Return [X, Y] of the center of cell containing provided text 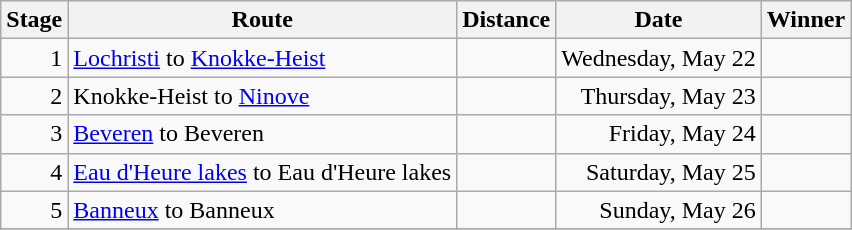
Route [262, 20]
Banneux to Banneux [262, 210]
5 [34, 210]
Eau d'Heure lakes to Eau d'Heure lakes [262, 172]
Distance [506, 20]
1 [34, 58]
Sunday, May 26 [659, 210]
Beveren to Beveren [262, 134]
Friday, May 24 [659, 134]
4 [34, 172]
Stage [34, 20]
Saturday, May 25 [659, 172]
2 [34, 96]
Wednesday, May 22 [659, 58]
Winner [806, 20]
Date [659, 20]
Thursday, May 23 [659, 96]
Lochristi to Knokke-Heist [262, 58]
Knokke-Heist to Ninove [262, 96]
3 [34, 134]
